Search for the cell housing the specified text and yield its [X, Y] center coordinate. 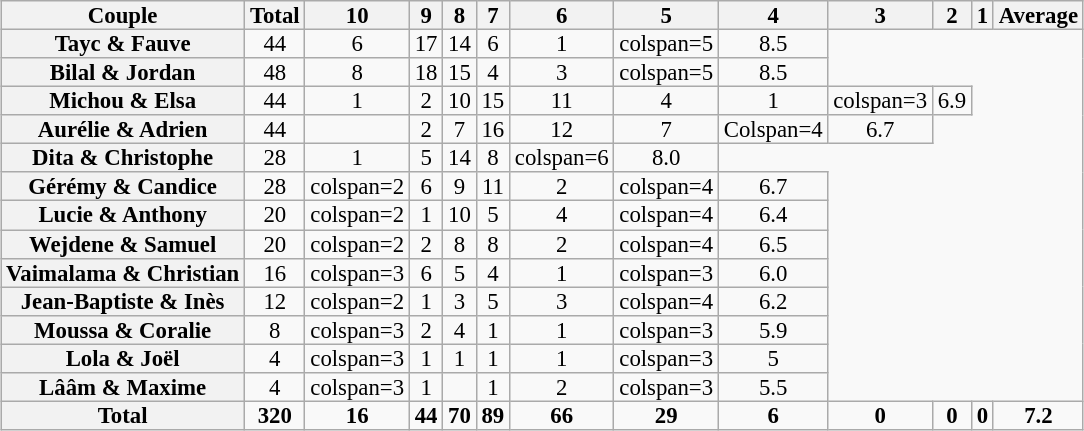
5.9 [773, 330]
29 [666, 416]
Lucie & Anthony [123, 216]
Bilal & Jordan [123, 72]
Average [1038, 16]
Michou & Elsa [123, 102]
Colspan=4 [773, 130]
Couple [123, 16]
18 [426, 72]
6.5 [773, 244]
Lola & Joël [123, 358]
Lââm & Maxime [123, 386]
6.4 [773, 216]
Wejdene & Samuel [123, 244]
70 [460, 416]
320 [275, 416]
Vaimalama & Christian [123, 272]
colspan=6 [562, 158]
6.9 [952, 102]
Jean-Baptiste & Inès [123, 302]
Tayc & Fauve [123, 44]
48 [275, 72]
Aurélie & Adrien [123, 130]
6.2 [773, 302]
8.0 [666, 158]
Gérémy & Candice [123, 186]
7.2 [1038, 416]
6.0 [773, 272]
17 [426, 44]
66 [562, 416]
5.5 [773, 386]
Dita & Christophe [123, 158]
89 [492, 416]
Moussa & Coralie [123, 330]
